Identify which cell holds the provided text, then report its (x, y) central coordinate. 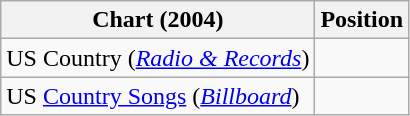
Chart (2004) (158, 20)
US Country Songs (Billboard) (158, 96)
US Country (Radio & Records) (158, 58)
Position (362, 20)
